For the text-containing cell, return its midpoint in (X, Y) coordinate format. 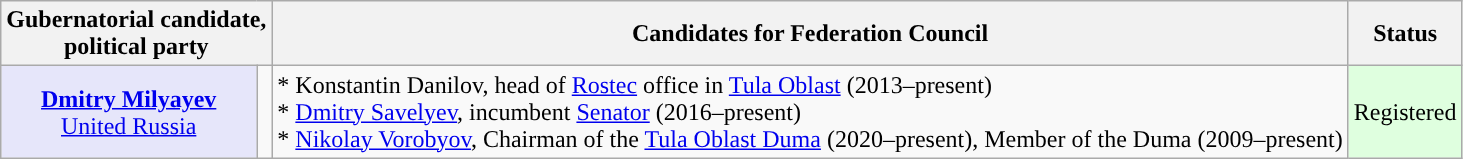
Gubernatorial candidate,political party (136, 34)
Candidates for Federation Council (810, 34)
Status (1405, 34)
Dmitry MilyayevUnited Russia (129, 112)
Registered (1405, 112)
